Extract the (X, Y) coordinate from the center of the cell holding the provided text.  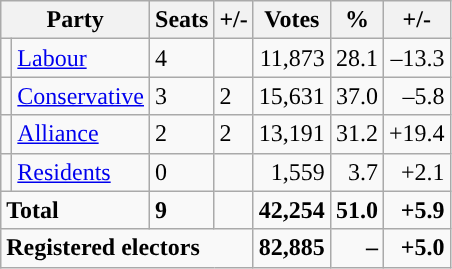
9 (182, 210)
31.2 (356, 134)
13,191 (292, 134)
82,885 (292, 248)
15,631 (292, 96)
+5.0 (416, 248)
Conservative (81, 96)
Registered electors (128, 248)
Labour (81, 58)
28.1 (356, 58)
3.7 (356, 172)
Total (76, 210)
% (356, 20)
+19.4 (416, 134)
4 (182, 58)
Residents (81, 172)
+2.1 (416, 172)
51.0 (356, 210)
Votes (292, 20)
1,559 (292, 172)
0 (182, 172)
Seats (182, 20)
+5.9 (416, 210)
Alliance (81, 134)
– (356, 248)
–13.3 (416, 58)
3 (182, 96)
37.0 (356, 96)
11,873 (292, 58)
Party (76, 20)
–5.8 (416, 96)
42,254 (292, 210)
